For the text-containing cell, return its midpoint in (X, Y) coordinate format. 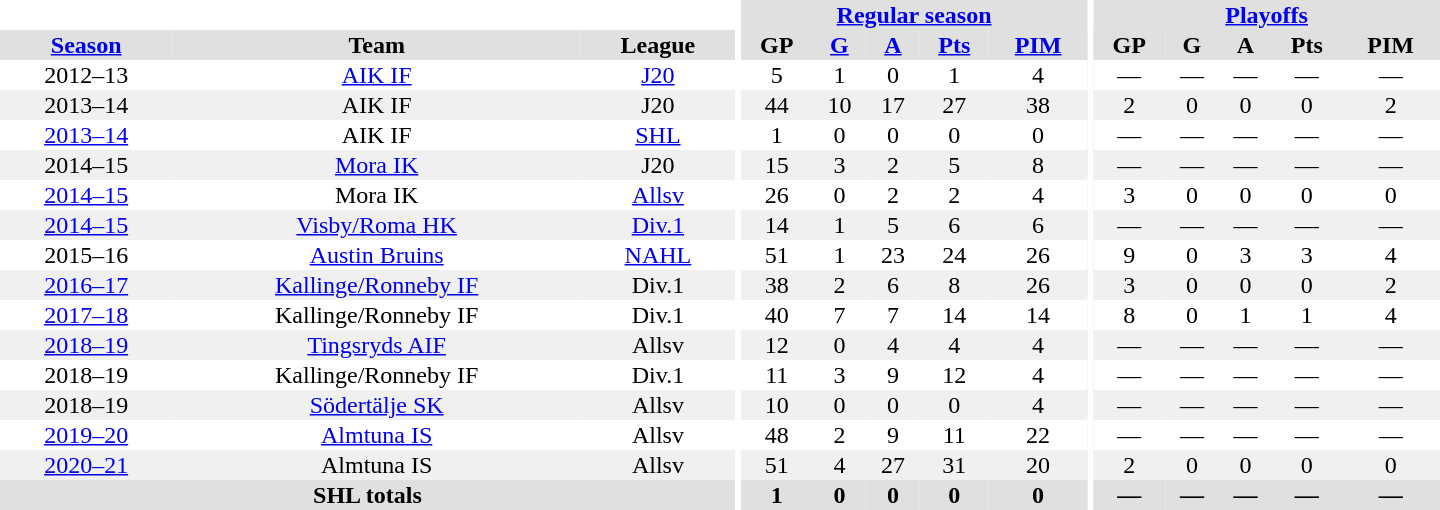
2017–18 (86, 315)
Regular season (914, 15)
Tingsryds AIF (376, 345)
48 (777, 435)
2020–21 (86, 465)
Södertälje SK (376, 405)
SHL (658, 135)
2016–17 (86, 285)
League (658, 45)
2019–20 (86, 435)
24 (954, 255)
44 (777, 105)
2015–16 (86, 255)
Team (376, 45)
17 (892, 105)
Austin Bruins (376, 255)
Season (86, 45)
2012–13 (86, 75)
NAHL (658, 255)
SHL totals (368, 495)
Playoffs (1266, 15)
Visby/Roma HK (376, 225)
40 (777, 315)
23 (892, 255)
31 (954, 465)
20 (1038, 465)
22 (1038, 435)
15 (777, 165)
